Return the [x, y] coordinate for the center point of the cell that contains the specified text.  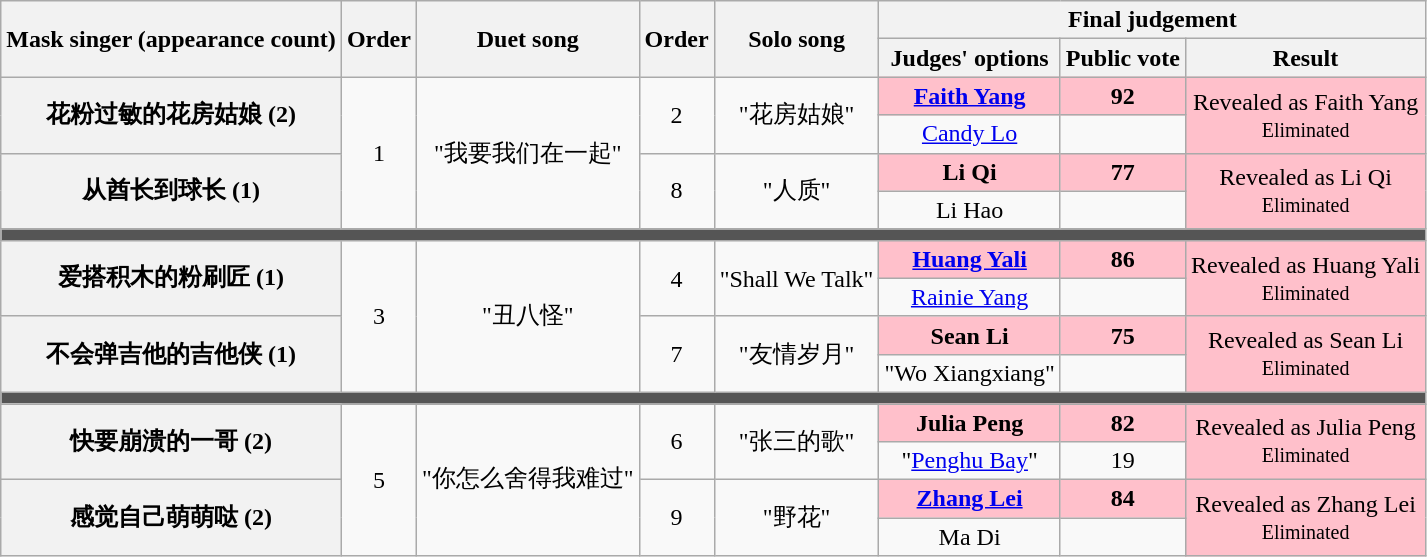
1 [378, 153]
9 [676, 518]
"我要我们在一起" [528, 153]
不会弹吉他的吉他侠 (1) [172, 354]
Sean Li [970, 335]
Candy Lo [970, 134]
Ma Di [970, 537]
Solo song [796, 39]
"友情岁月" [796, 354]
82 [1122, 423]
Li Qi [970, 172]
84 [1122, 499]
Rainie Yang [970, 297]
Revealed as Huang YaliEliminated [1305, 278]
75 [1122, 335]
3 [378, 316]
Mask singer (appearance count) [172, 39]
8 [676, 191]
5 [378, 480]
Huang Yali [970, 259]
从酋长到球长 (1) [172, 191]
Faith Yang [970, 96]
Result [1305, 58]
"人质" [796, 191]
Zhang Lei [970, 499]
"张三的歌" [796, 442]
Revealed as Faith YangEliminated [1305, 115]
爱搭积木的粉刷匠 (1) [172, 278]
感觉自己萌萌哒 (2) [172, 518]
2 [676, 115]
Duet song [528, 39]
86 [1122, 259]
Revealed as Zhang LeiEliminated [1305, 518]
Revealed as Sean LiEliminated [1305, 354]
"你怎么舍得我难过" [528, 480]
92 [1122, 96]
Judges' options [970, 58]
"Penghu Bay" [970, 461]
Revealed as Julia PengEliminated [1305, 442]
Public vote [1122, 58]
19 [1122, 461]
Revealed as Li QiEliminated [1305, 191]
花粉过敏的花房姑娘 (2) [172, 115]
快要崩溃的一哥 (2) [172, 442]
4 [676, 278]
Li Hao [970, 210]
77 [1122, 172]
7 [676, 354]
"Wo Xiangxiang" [970, 373]
"花房姑娘" [796, 115]
"Shall We Talk" [796, 278]
6 [676, 442]
Julia Peng [970, 423]
Final judgement [1152, 20]
"丑八怪" [528, 316]
"野花" [796, 518]
